For the text-containing cell, return its midpoint in [x, y] coordinate format. 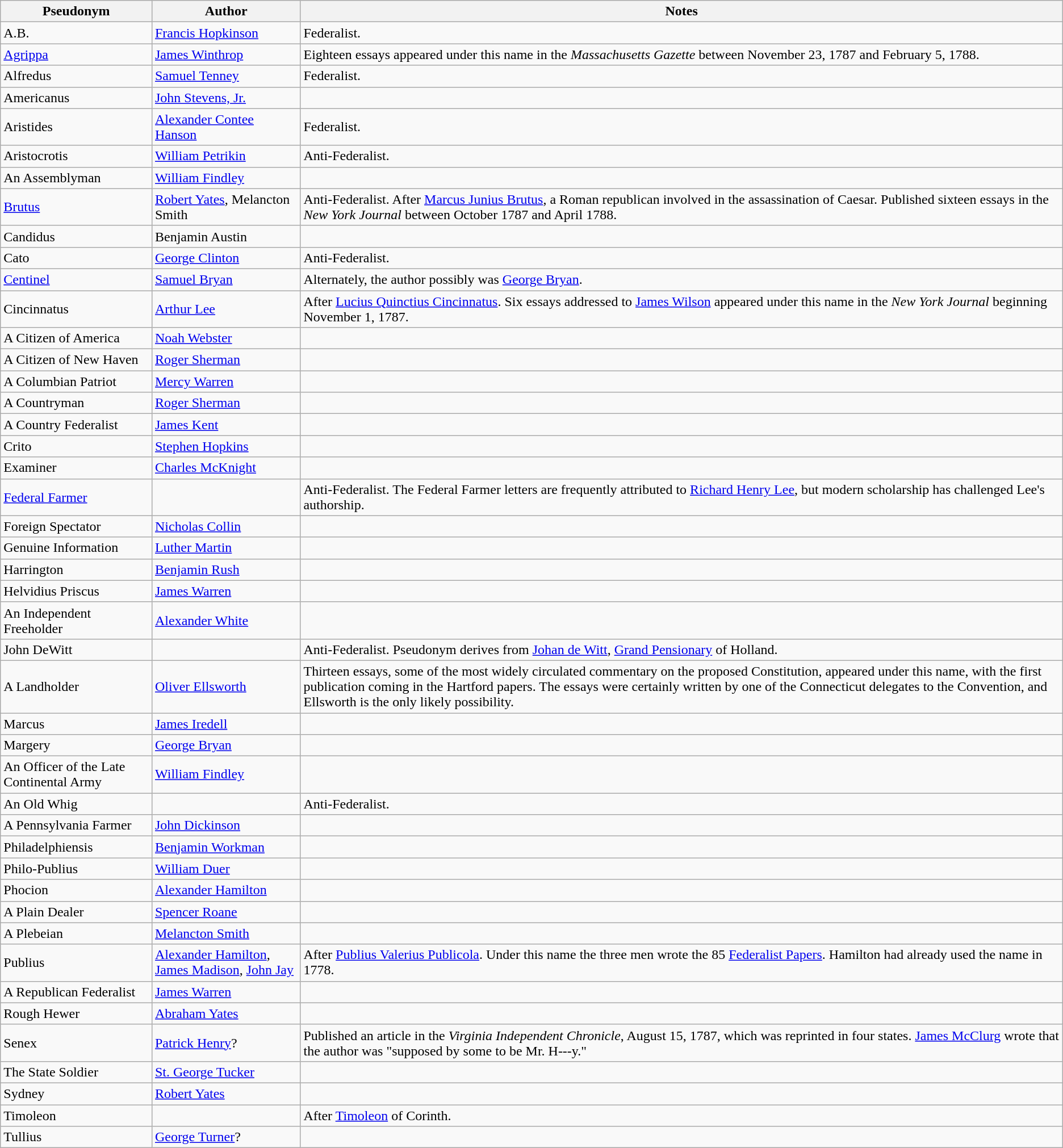
A Plain Dealer [76, 912]
An Officer of the Late Continental Army [76, 774]
Abraham Yates [226, 1013]
Benjamin Workman [226, 847]
Alternately, the author possibly was George Bryan. [681, 279]
Philo-Publius [76, 869]
Francis Hopkinson [226, 33]
A.B. [76, 33]
Benjamin Austin [226, 236]
Centinel [76, 279]
James Kent [226, 425]
Rough Hewer [76, 1013]
A Country Federalist [76, 425]
Benjamin Rush [226, 569]
Sydney [76, 1093]
Timoleon [76, 1116]
After Publius Valerius Publicola. Under this name the three men wrote the 85 Federalist Papers. Hamilton had already used the name in 1778. [681, 963]
George Bryan [226, 745]
An Independent Freeholder [76, 620]
John Dickinson [226, 826]
Charles McKnight [226, 468]
Noah Webster [226, 338]
Philadelphiensis [76, 847]
Alexander Contee Hanson [226, 127]
Crito [76, 446]
Mercy Warren [226, 382]
Robert Yates [226, 1093]
Cincinnatus [76, 309]
An Old Whig [76, 804]
Foreign Spectator [76, 526]
James Winthrop [226, 55]
Phocion [76, 890]
Marcus [76, 724]
Alexander Hamilton [226, 890]
Americanus [76, 98]
John Stevens, Jr. [226, 98]
Luther Martin [226, 548]
A Plebeian [76, 933]
Aristocrotis [76, 156]
Genuine Information [76, 548]
Eighteen essays appeared under this name in the Massachusetts Gazette between November 23, 1787 and February 5, 1788. [681, 55]
Senex [76, 1042]
Notes [681, 11]
Candidus [76, 236]
Harrington [76, 569]
Alexander Hamilton, James Madison, John Jay [226, 963]
St. George Tucker [226, 1072]
Oliver Ellsworth [226, 686]
Federal Farmer [76, 497]
A Columbian Patriot [76, 382]
Margery [76, 745]
Publius [76, 963]
Brutus [76, 207]
Arthur Lee [226, 309]
A Citizen of New Haven [76, 360]
Stephen Hopkins [226, 446]
Samuel Tenney [226, 76]
Helvidius Priscus [76, 591]
Cato [76, 258]
Agrippa [76, 55]
Alfredus [76, 76]
After Timoleon of Corinth. [681, 1116]
James Iredell [226, 724]
Anti-Federalist. The Federal Farmer letters are frequently attributed to Richard Henry Lee, but modern scholarship has challenged Lee's authorship. [681, 497]
Aristides [76, 127]
Author [226, 11]
An Assemblyman [76, 178]
Samuel Bryan [226, 279]
Melancton Smith [226, 933]
George Turner? [226, 1137]
The State Soldier [76, 1072]
William Petrikin [226, 156]
Examiner [76, 468]
Patrick Henry? [226, 1042]
Nicholas Collin [226, 526]
George Clinton [226, 258]
John DeWitt [76, 650]
William Duer [226, 869]
Alexander White [226, 620]
A Republican Federalist [76, 992]
A Citizen of America [76, 338]
Pseudonym [76, 11]
A Pennsylvania Farmer [76, 826]
A Countryman [76, 403]
After Lucius Quinctius Cincinnatus. Six essays addressed to James Wilson appeared under this name in the New York Journal beginning November 1, 1787. [681, 309]
Spencer Roane [226, 912]
Robert Yates, Melancton Smith [226, 207]
Tullius [76, 1137]
A Landholder [76, 686]
Anti-Federalist. Pseudonym derives from Johan de Witt, Grand Pensionary of Holland. [681, 650]
